Output the [X, Y] coordinate of the center of the cell containing the given text.  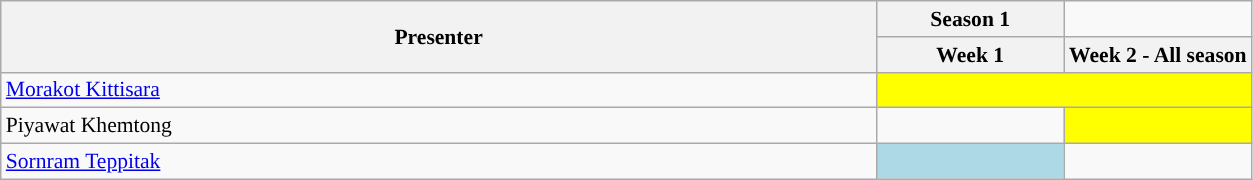
Sornram Teppitak [439, 162]
Piyawat Khemtong [439, 126]
Week 2 - All season [1158, 55]
Week 1 [970, 55]
Morakot Kittisara [439, 90]
Season 1 [970, 19]
Presenter [439, 36]
